Return [X, Y] of the center of cell containing provided text 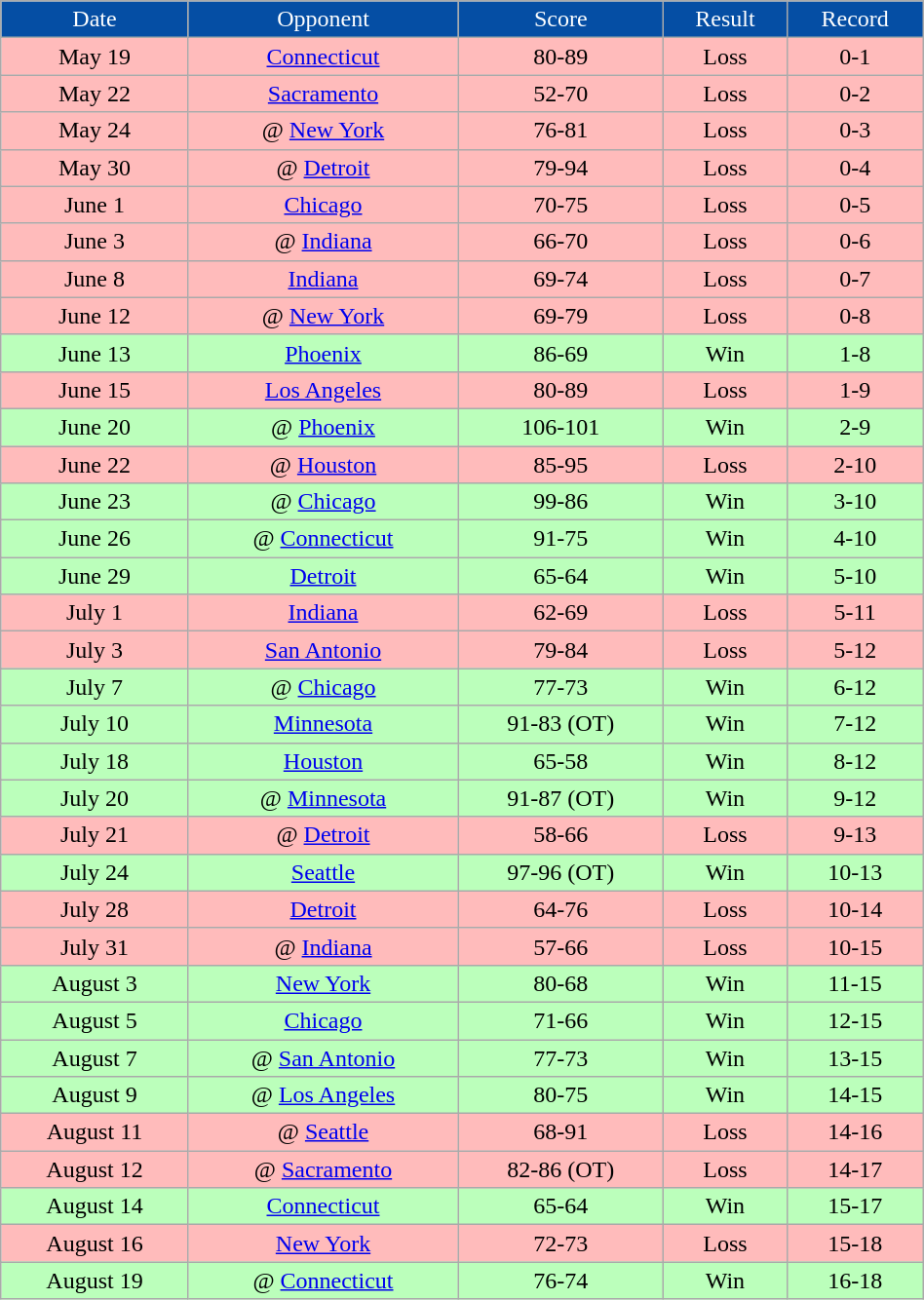
1-9 [855, 390]
15-17 [855, 1206]
79-84 [561, 650]
@ Sacramento [323, 1169]
Result [725, 19]
July 31 [96, 946]
June 3 [96, 242]
August 5 [96, 1020]
9-12 [855, 798]
52-70 [561, 94]
July 3 [96, 650]
August 12 [96, 1169]
76-81 [561, 131]
58-66 [561, 835]
Opponent [323, 19]
0-6 [855, 242]
2-10 [855, 465]
June 12 [96, 316]
August 19 [96, 1281]
65-58 [561, 761]
July 7 [96, 687]
Los Angeles [323, 390]
Phoenix [323, 353]
99-86 [561, 502]
0-1 [855, 57]
5-12 [855, 650]
15-18 [855, 1243]
August 3 [96, 983]
13-15 [855, 1057]
3-10 [855, 502]
@ Phoenix [323, 427]
70-75 [561, 205]
August 16 [96, 1243]
6-12 [855, 687]
71-66 [561, 1020]
June 22 [96, 465]
June 13 [96, 353]
69-74 [561, 279]
0-7 [855, 279]
72-73 [561, 1243]
4-10 [855, 539]
June 1 [96, 205]
0-2 [855, 94]
August 9 [96, 1095]
64-76 [561, 909]
9-13 [855, 835]
Houston [323, 761]
62-69 [561, 613]
76-74 [561, 1281]
0-5 [855, 205]
5-10 [855, 576]
2-9 [855, 427]
91-75 [561, 539]
10-13 [855, 872]
11-15 [855, 983]
80-68 [561, 983]
82-86 (OT) [561, 1169]
10-15 [855, 946]
San Antonio [323, 650]
@ San Antonio [323, 1057]
@ Houston [323, 465]
0-3 [855, 131]
June 20 [96, 427]
0-4 [855, 168]
57-66 [561, 946]
14-15 [855, 1095]
7-12 [855, 724]
91-87 (OT) [561, 798]
August 7 [96, 1057]
12-15 [855, 1020]
79-94 [561, 168]
@ Los Angeles [323, 1095]
Minnesota [323, 724]
July 24 [96, 872]
May 24 [96, 131]
August 11 [96, 1132]
May 22 [96, 94]
66-70 [561, 242]
14-16 [855, 1132]
Record [855, 19]
July 28 [96, 909]
June 23 [96, 502]
May 19 [96, 57]
July 21 [96, 835]
8-12 [855, 761]
85-95 [561, 465]
14-17 [855, 1169]
July 1 [96, 613]
July 18 [96, 761]
June 26 [96, 539]
June 29 [96, 576]
16-18 [855, 1281]
June 8 [96, 279]
Date [96, 19]
Sacramento [323, 94]
July 10 [96, 724]
August 14 [96, 1206]
@ Minnesota [323, 798]
86-69 [561, 353]
68-91 [561, 1132]
80-75 [561, 1095]
July 20 [96, 798]
May 30 [96, 168]
5-11 [855, 613]
97-96 (OT) [561, 872]
91-83 (OT) [561, 724]
@ Seattle [323, 1132]
69-79 [561, 316]
1-8 [855, 353]
0-8 [855, 316]
106-101 [561, 427]
Score [561, 19]
10-14 [855, 909]
Seattle [323, 872]
June 15 [96, 390]
